Capture the cell that displays the provided text and extract its [x, y] central coordinate. 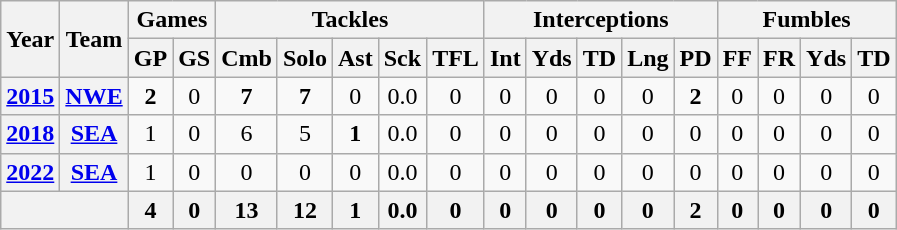
Cmb [247, 58]
NWE [94, 96]
Team [94, 39]
FF [737, 58]
Year [30, 39]
FR [780, 58]
Fumbles [806, 20]
12 [304, 210]
5 [304, 134]
Lng [648, 58]
GS [194, 58]
Tackles [350, 20]
2022 [30, 172]
Sck [402, 58]
6 [247, 134]
13 [247, 210]
2015 [30, 96]
TFL [456, 58]
Solo [304, 58]
GP [150, 58]
Int [505, 58]
Games [172, 20]
Ast [356, 58]
2018 [30, 134]
Interceptions [600, 20]
PD [696, 58]
4 [150, 210]
